Return the [X, Y] coordinate for the center point of the cell that contains the specified text.  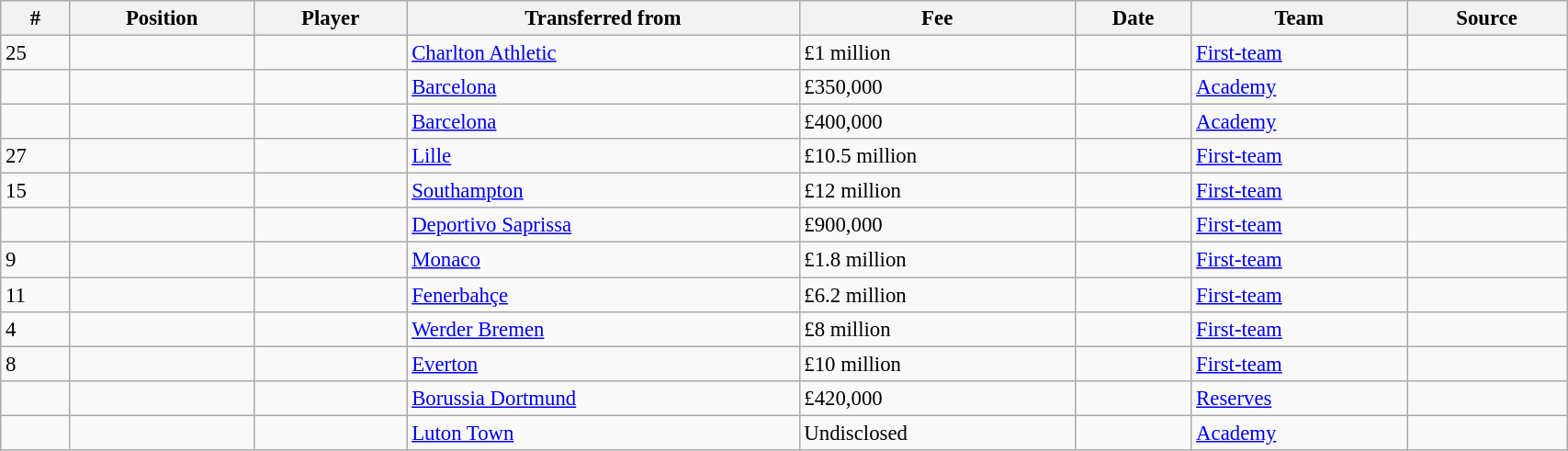
£1.8 million [937, 260]
£10 million [937, 364]
£6.2 million [937, 295]
Fee [937, 18]
£420,000 [937, 398]
£900,000 [937, 225]
Transferred from [603, 18]
£350,000 [937, 87]
25 [35, 53]
Deportivo Saprissa [603, 225]
15 [35, 191]
Charlton Athletic [603, 53]
Lille [603, 156]
£1 million [937, 53]
Reserves [1299, 398]
£400,000 [937, 122]
Date [1133, 18]
Fenerbahçe [603, 295]
Player [331, 18]
£10.5 million [937, 156]
Source [1487, 18]
Werder Bremen [603, 329]
£8 million [937, 329]
# [35, 18]
Team [1299, 18]
Undisclosed [937, 433]
Everton [603, 364]
11 [35, 295]
9 [35, 260]
Southampton [603, 191]
Position [162, 18]
27 [35, 156]
Borussia Dortmund [603, 398]
£12 million [937, 191]
Luton Town [603, 433]
4 [35, 329]
8 [35, 364]
Monaco [603, 260]
